Pinpoint the cell where the given text exists, returning its (X, Y) midpoint coordinate. 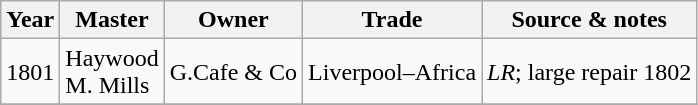
Liverpool–Africa (392, 72)
Source & notes (590, 20)
Owner (233, 20)
1801 (30, 72)
LR; large repair 1802 (590, 72)
HaywoodM. Mills (112, 72)
G.Cafe & Co (233, 72)
Master (112, 20)
Trade (392, 20)
Year (30, 20)
